From the cell containing the given text, extract its center point as (x, y) coordinate. 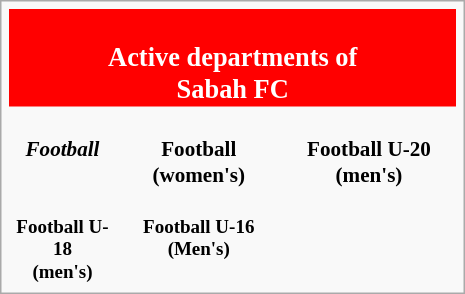
Football U-20 (men's) (370, 149)
Football (women's) (199, 149)
Active departments ofSabah FC (232, 58)
Football U-16(Men's) (199, 238)
Football (62, 149)
Football U-18(men's) (62, 238)
